Provide the (X, Y) coordinate of the cell's center where the given text is located.  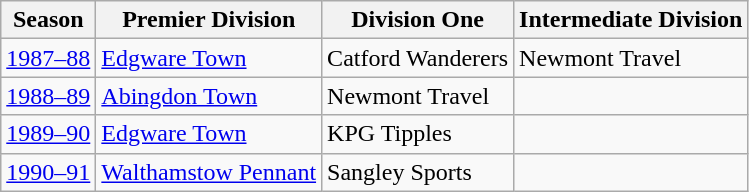
Season (48, 20)
1987–88 (48, 58)
Premier Division (209, 20)
1988–89 (48, 96)
Walthamstow Pennant (209, 172)
Abingdon Town (209, 96)
Intermediate Division (631, 20)
1989–90 (48, 134)
Catford Wanderers (418, 58)
Sangley Sports (418, 172)
1990–91 (48, 172)
Division One (418, 20)
KPG Tipples (418, 134)
